Pinpoint the cell where the given text exists, returning its [x, y] midpoint coordinate. 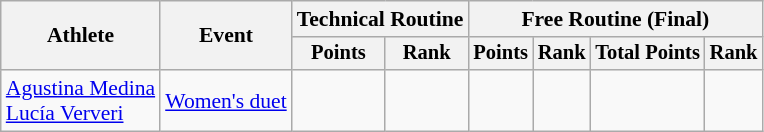
Athlete [80, 36]
Event [226, 36]
Agustina MedinaLucía Ververi [80, 100]
Free Routine (Final) [615, 19]
Technical Routine [380, 19]
Women's duet [226, 100]
Total Points [647, 54]
